Determine the [x, y] coordinate at the center of the cell enclosing the given text.  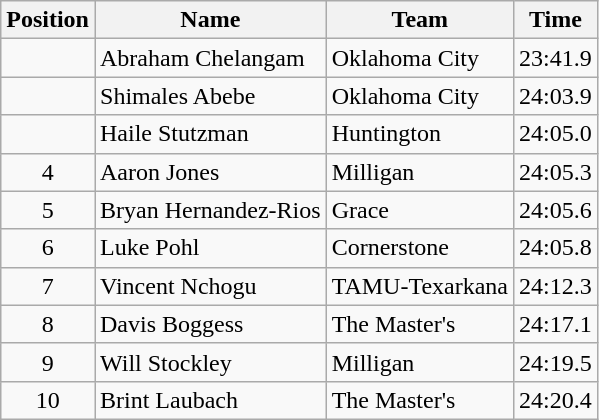
7 [48, 286]
Team [420, 20]
Luke Pohl [210, 248]
TAMU-Texarkana [420, 286]
24:05.8 [556, 248]
Vincent Nchogu [210, 286]
24:12.3 [556, 286]
9 [48, 362]
Time [556, 20]
Aaron Jones [210, 172]
4 [48, 172]
24:17.1 [556, 324]
Davis Boggess [210, 324]
24:05.0 [556, 134]
Position [48, 20]
Grace [420, 210]
Cornerstone [420, 248]
23:41.9 [556, 58]
Will Stockley [210, 362]
6 [48, 248]
5 [48, 210]
10 [48, 400]
24:03.9 [556, 96]
Shimales Abebe [210, 96]
Huntington [420, 134]
Name [210, 20]
Bryan Hernandez-Rios [210, 210]
Brint Laubach [210, 400]
Haile Stutzman [210, 134]
Abraham Chelangam [210, 58]
24:05.3 [556, 172]
24:19.5 [556, 362]
8 [48, 324]
24:05.6 [556, 210]
24:20.4 [556, 400]
